Return [x, y] of the center of cell containing provided text 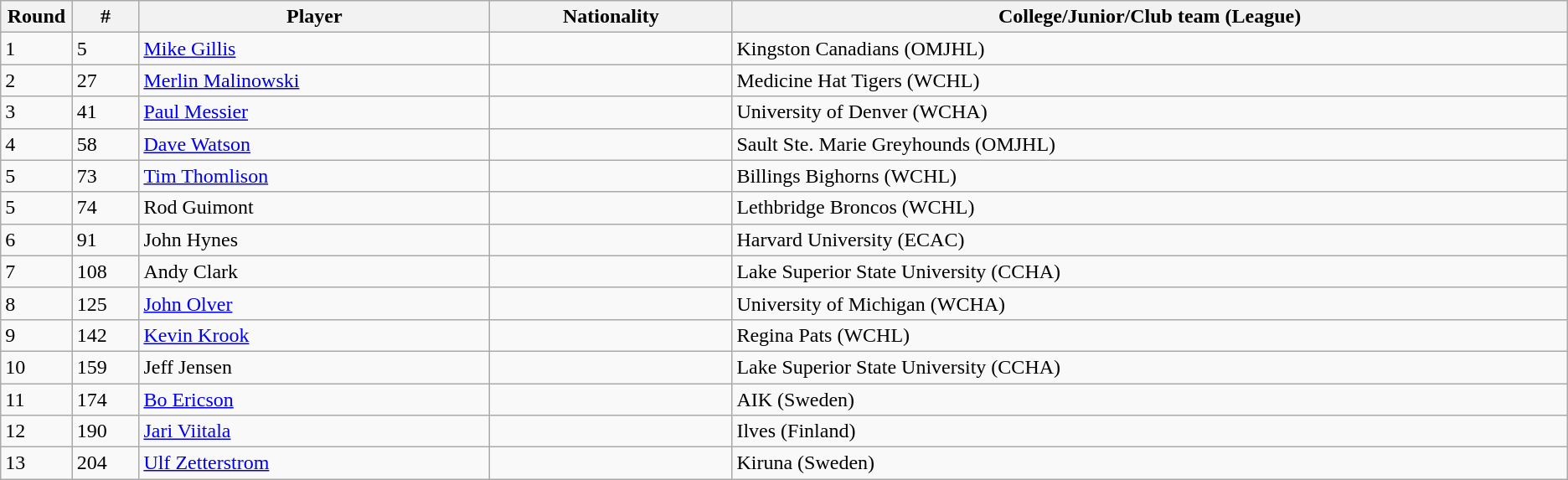
13 [37, 463]
74 [106, 208]
Jari Viitala [315, 431]
Ilves (Finland) [1149, 431]
9 [37, 335]
College/Junior/Club team (League) [1149, 17]
27 [106, 80]
204 [106, 463]
Nationality [611, 17]
Jeff Jensen [315, 367]
12 [37, 431]
11 [37, 400]
142 [106, 335]
# [106, 17]
174 [106, 400]
58 [106, 144]
Harvard University (ECAC) [1149, 240]
John Olver [315, 303]
Rod Guimont [315, 208]
Ulf Zetterstrom [315, 463]
Lethbridge Broncos (WCHL) [1149, 208]
6 [37, 240]
Tim Thomlison [315, 176]
Paul Messier [315, 112]
AIK (Sweden) [1149, 400]
Player [315, 17]
3 [37, 112]
Sault Ste. Marie Greyhounds (OMJHL) [1149, 144]
Merlin Malinowski [315, 80]
Round [37, 17]
Andy Clark [315, 271]
91 [106, 240]
7 [37, 271]
4 [37, 144]
Kingston Canadians (OMJHL) [1149, 49]
10 [37, 367]
University of Michigan (WCHA) [1149, 303]
John Hynes [315, 240]
159 [106, 367]
Kevin Krook [315, 335]
41 [106, 112]
125 [106, 303]
Dave Watson [315, 144]
Medicine Hat Tigers (WCHL) [1149, 80]
Kiruna (Sweden) [1149, 463]
108 [106, 271]
Bo Ericson [315, 400]
Billings Bighorns (WCHL) [1149, 176]
1 [37, 49]
Mike Gillis [315, 49]
190 [106, 431]
2 [37, 80]
Regina Pats (WCHL) [1149, 335]
University of Denver (WCHA) [1149, 112]
8 [37, 303]
73 [106, 176]
